Find where the given text appears and provide that cell's center as (X, Y) coordinate. 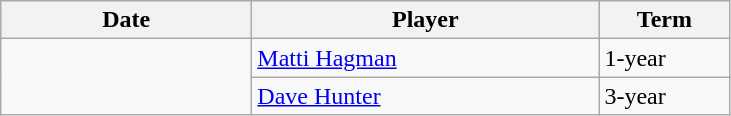
Date (126, 20)
Dave Hunter (426, 96)
3-year (664, 96)
Matti Hagman (426, 58)
Term (664, 20)
Player (426, 20)
1-year (664, 58)
